For the text-containing cell, return its midpoint in (X, Y) coordinate format. 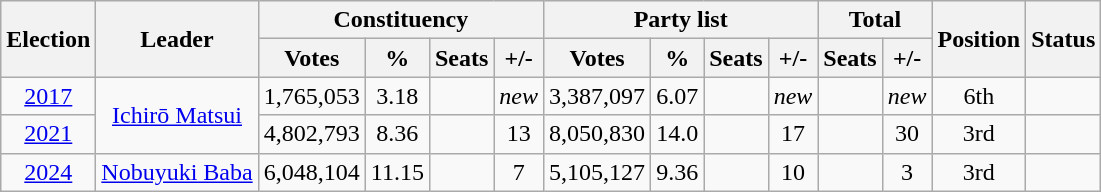
17 (793, 134)
11.15 (397, 172)
3 (907, 172)
Leader (177, 39)
Status (1064, 39)
30 (907, 134)
4,802,793 (312, 134)
8.36 (397, 134)
1,765,053 (312, 96)
2017 (48, 96)
3,387,097 (598, 96)
13 (519, 134)
10 (793, 172)
2024 (48, 172)
Election (48, 39)
7 (519, 172)
2021 (48, 134)
3.18 (397, 96)
14.0 (678, 134)
6.07 (678, 96)
Total (875, 20)
9.36 (678, 172)
Nobuyuki Baba (177, 172)
5,105,127 (598, 172)
Party list (681, 20)
6,048,104 (312, 172)
8,050,830 (598, 134)
Constituency (400, 20)
6th (979, 96)
Position (979, 39)
Ichirō Matsui (177, 115)
